Locate the cell with the specified text and output its (x, y) center coordinate. 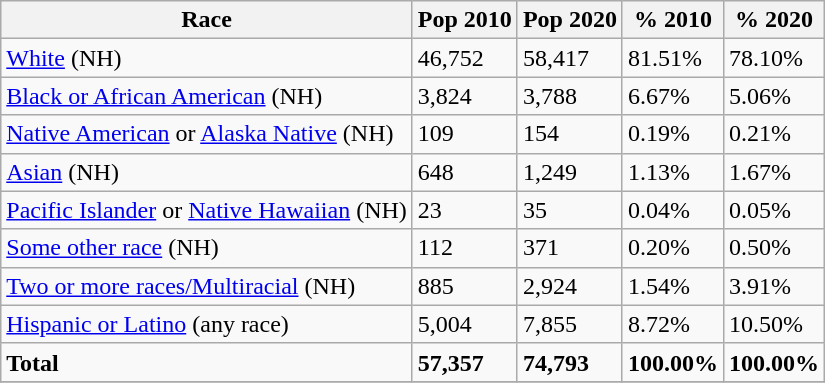
81.51% (672, 58)
Native American or Alaska Native (NH) (207, 134)
109 (464, 134)
8.72% (672, 324)
46,752 (464, 58)
0.05% (774, 210)
74,793 (570, 362)
78.10% (774, 58)
2,924 (570, 286)
Some other race (NH) (207, 248)
1.67% (774, 172)
Asian (NH) (207, 172)
7,855 (570, 324)
154 (570, 134)
0.04% (672, 210)
1,249 (570, 172)
% 2010 (672, 20)
1.13% (672, 172)
10.50% (774, 324)
Pop 2020 (570, 20)
648 (464, 172)
0.20% (672, 248)
0.50% (774, 248)
0.19% (672, 134)
White (NH) (207, 58)
112 (464, 248)
5,004 (464, 324)
Black or African American (NH) (207, 96)
Pacific Islander or Native Hawaiian (NH) (207, 210)
1.54% (672, 286)
Two or more races/Multiracial (NH) (207, 286)
23 (464, 210)
6.67% (672, 96)
371 (570, 248)
5.06% (774, 96)
Race (207, 20)
Pop 2010 (464, 20)
3,824 (464, 96)
885 (464, 286)
3,788 (570, 96)
57,357 (464, 362)
Hispanic or Latino (any race) (207, 324)
Total (207, 362)
35 (570, 210)
3.91% (774, 286)
% 2020 (774, 20)
58,417 (570, 58)
0.21% (774, 134)
